Detect which cell encompasses the target text, then output its (x, y) center coordinate. 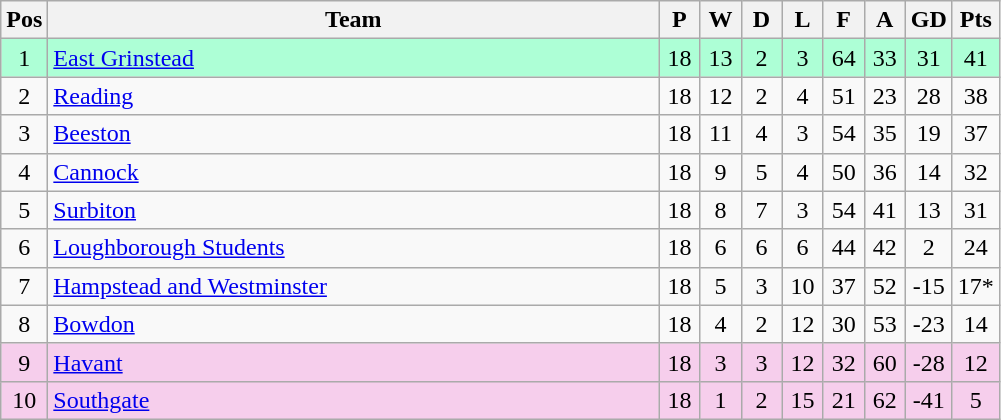
Surbiton (354, 210)
-15 (928, 286)
P (680, 20)
33 (884, 58)
Bowdon (354, 324)
38 (976, 96)
42 (884, 248)
F (844, 20)
-23 (928, 324)
36 (884, 172)
23 (884, 96)
35 (884, 134)
Loughborough Students (354, 248)
Team (354, 20)
-28 (928, 362)
D (762, 20)
Havant (354, 362)
-41 (928, 400)
Pts (976, 20)
Beeston (354, 134)
50 (844, 172)
W (720, 20)
15 (802, 400)
Cannock (354, 172)
East Grinstead (354, 58)
64 (844, 58)
60 (884, 362)
28 (928, 96)
24 (976, 248)
Hampstead and Westminster (354, 286)
GD (928, 20)
30 (844, 324)
17* (976, 286)
L (802, 20)
53 (884, 324)
62 (884, 400)
21 (844, 400)
51 (844, 96)
44 (844, 248)
19 (928, 134)
52 (884, 286)
11 (720, 134)
Southgate (354, 400)
Reading (354, 96)
A (884, 20)
Pos (24, 20)
